Output the [X, Y] coordinate of the center of the cell containing the given text.  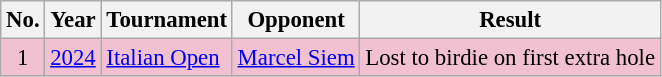
Tournament [166, 20]
Italian Open [166, 58]
Marcel Siem [296, 58]
Year [73, 20]
No. [23, 20]
1 [23, 58]
2024 [73, 58]
Result [510, 20]
Opponent [296, 20]
Lost to birdie on first extra hole [510, 58]
